Determine the (X, Y) coordinate at the center of the cell enclosing the given text.  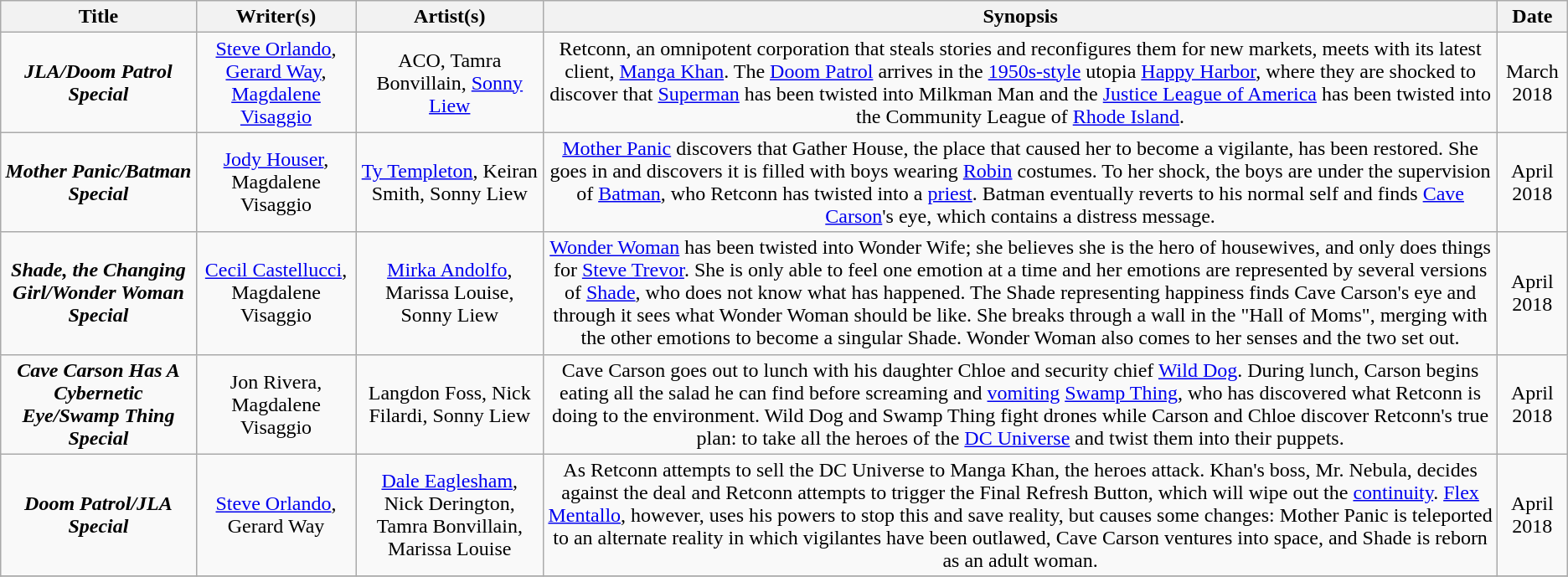
Ty Templeton, Keiran Smith, Sonny Liew (450, 183)
Synopsis (1020, 17)
Mother Panic/Batman Special (99, 183)
March 2018 (1532, 82)
Doom Patrol/JLA Special (99, 515)
Steve Orlando, Gerard Way (276, 515)
Date (1532, 17)
Title (99, 17)
Mirka Andolfo, Marissa Louise, Sonny Liew (450, 293)
Cave Carson Has A Cybernetic Eye/Swamp Thing Special (99, 404)
Artist(s) (450, 17)
JLA/Doom Patrol Special (99, 82)
Cecil Castellucci, Magdalene Visaggio (276, 293)
Writer(s) (276, 17)
Steve Orlando, Gerard Way, Magdalene Visaggio (276, 82)
Jon Rivera, Magdalene Visaggio (276, 404)
Jody Houser, Magdalene Visaggio (276, 183)
Shade, the Changing Girl/Wonder Woman Special (99, 293)
Dale Eaglesham, Nick Derington, Tamra Bonvillain, Marissa Louise (450, 515)
ACO, Tamra Bonvillain, Sonny Liew (450, 82)
Langdon Foss, Nick Filardi, Sonny Liew (450, 404)
